Provide the [X, Y] coordinate of the cell's center where the given text is located.  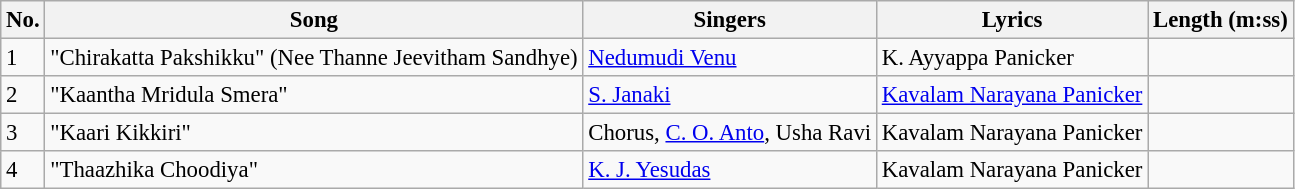
No. [23, 20]
Singers [730, 20]
2 [23, 95]
Chorus, C. O. Anto, Usha Ravi [730, 133]
K. J. Yesudas [730, 170]
K. Ayyappa Panicker [1012, 58]
Length (m:ss) [1220, 20]
"Chirakatta Pakshikku" (Nee Thanne Jeevitham Sandhye) [314, 58]
Lyrics [1012, 20]
1 [23, 58]
3 [23, 133]
Song [314, 20]
"Kaari Kikkiri" [314, 133]
"Thaazhika Choodiya" [314, 170]
4 [23, 170]
Nedumudi Venu [730, 58]
S. Janaki [730, 95]
"Kaantha Mridula Smera" [314, 95]
